For the text-containing cell, return its midpoint in (x, y) coordinate format. 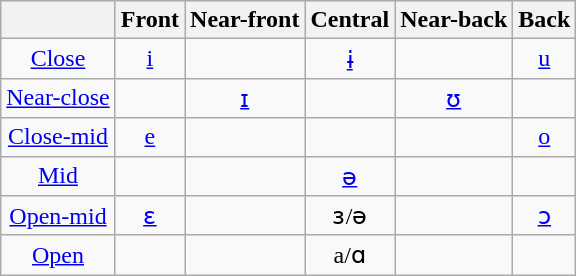
o (544, 137)
Front (150, 20)
a/ɑ (350, 255)
ə (350, 176)
Open (58, 255)
Open-mid (58, 216)
Central (350, 20)
ɜ/ə (350, 216)
u (544, 59)
Near-front (245, 20)
ɔ (544, 216)
ʊ (454, 98)
Back (544, 20)
Near-close (58, 98)
ɪ (245, 98)
Close (58, 59)
ɛ (150, 216)
Near-back (454, 20)
Mid (58, 176)
Close-mid (58, 137)
i (150, 59)
e (150, 137)
ɨ (350, 59)
